Determine the (x, y) coordinate at the center of the cell enclosing the given text.  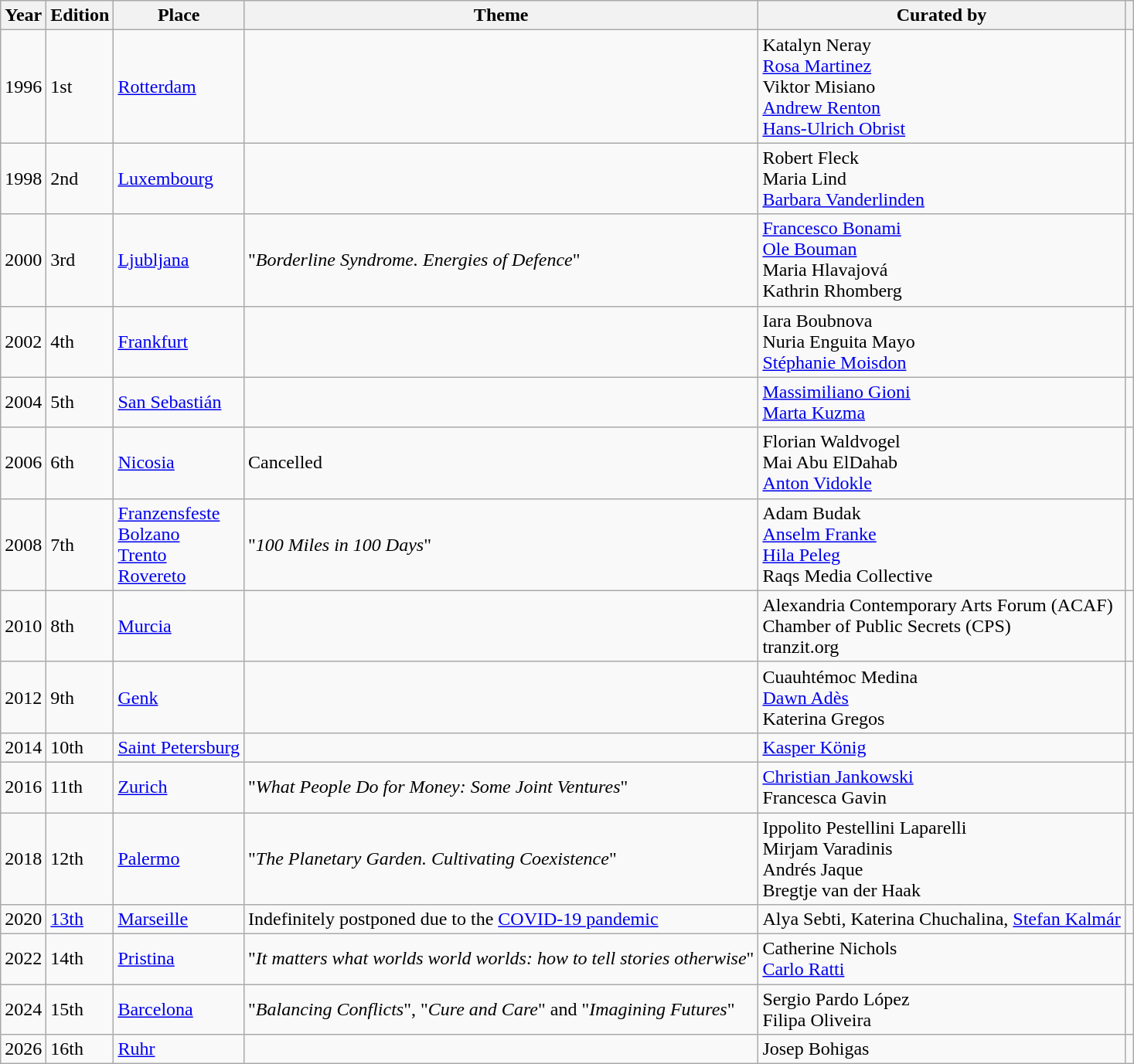
2020 (23, 920)
Nicosia (179, 463)
1998 (23, 178)
2022 (23, 960)
9th (80, 697)
Indefinitely postponed due to the COVID-19 pandemic (501, 920)
"100 Miles in 100 Days" (501, 544)
2018 (23, 859)
Frankfurt (179, 342)
2006 (23, 463)
2002 (23, 342)
Ljubljana (179, 260)
Cuauhtémoc MedinaDawn AdèsKaterina Gregos (942, 697)
Francesco BonamiOle BoumanMaria HlavajováKathrin Rhomberg (942, 260)
Massimiliano GioniMarta Kuzma (942, 402)
8th (80, 626)
1st (80, 87)
Palermo (179, 859)
Saint Petersburg (179, 747)
2004 (23, 402)
Marseille (179, 920)
10th (80, 747)
2024 (23, 1009)
Barcelona (179, 1009)
15th (80, 1009)
1996 (23, 87)
"The Planetary Garden. Cultivating Coexistence" (501, 859)
2016 (23, 787)
Curated by (942, 15)
Katalyn NerayRosa MartinezViktor MisianoAndrew RentonHans-Ulrich Obrist (942, 87)
6th (80, 463)
Iara BoubnovaNuria Enguita MayoStéphanie Moisdon (942, 342)
Luxembourg (179, 178)
Florian WaldvogelMai Abu ElDahabAnton Vidokle (942, 463)
2026 (23, 1049)
Kasper König (942, 747)
San Sebastián (179, 402)
12th (80, 859)
Rotterdam (179, 87)
Catherine Nichols Carlo Ratti (942, 960)
14th (80, 960)
11th (80, 787)
"Balancing Conflicts", "Cure and Care" and "Imagining Futures" (501, 1009)
Murcia (179, 626)
Genk (179, 697)
13th (80, 920)
Ruhr (179, 1049)
16th (80, 1049)
3rd (80, 260)
Year (23, 15)
4th (80, 342)
"It matters what worlds world worlds: how to tell stories otherwise" (501, 960)
Robert FleckMaria LindBarbara Vanderlinden (942, 178)
"Borderline Syndrome. Energies of Defence" (501, 260)
Josep Bohigas (942, 1049)
Ippolito Pestellini LaparelliMirjam VaradinisAndrés JaqueBregtje van der Haak (942, 859)
5th (80, 402)
Edition (80, 15)
2008 (23, 544)
Pristina (179, 960)
FranzensfesteBolzanoTrentoRovereto (179, 544)
Christian JankowskiFrancesca Gavin (942, 787)
2000 (23, 260)
2014 (23, 747)
Place (179, 15)
Theme (501, 15)
Alya Sebti, Katerina Chuchalina, Stefan Kalmár (942, 920)
2nd (80, 178)
"What People Do for Money: Some Joint Ventures" (501, 787)
Alexandria Contemporary Arts Forum (ACAF)Chamber of Public Secrets (CPS)tranzit.org (942, 626)
2010 (23, 626)
Adam BudakAnselm FrankeHila PelegRaqs Media Collective (942, 544)
2012 (23, 697)
Zurich (179, 787)
7th (80, 544)
Cancelled (501, 463)
Sergio Pardo LópezFilipa Oliveira (942, 1009)
